Return (x, y) of the center of cell containing provided text 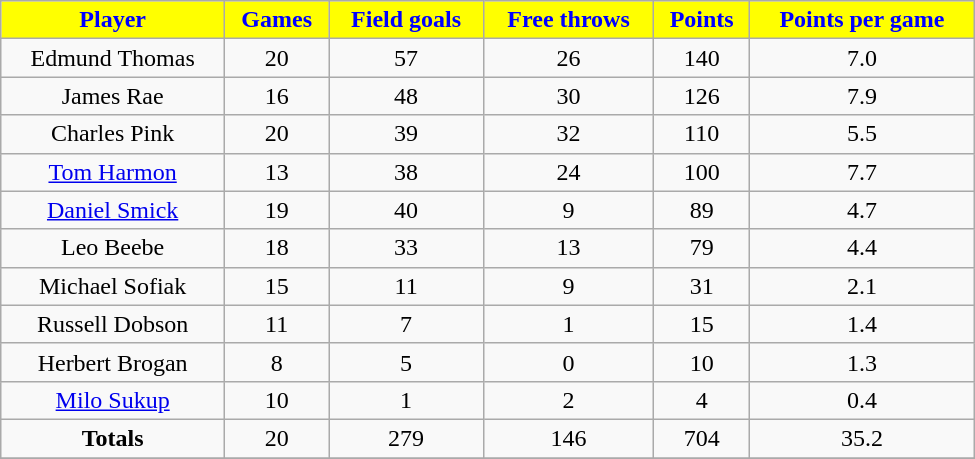
Herbert Brogan (113, 362)
7 (406, 324)
8 (277, 362)
Player (113, 20)
24 (568, 172)
Charles Pink (113, 134)
Tom Harmon (113, 172)
7.0 (862, 58)
Free throws (568, 20)
146 (568, 438)
100 (702, 172)
Russell Dobson (113, 324)
Michael Sofiak (113, 286)
1.3 (862, 362)
19 (277, 210)
16 (277, 96)
Totals (113, 438)
7.9 (862, 96)
57 (406, 58)
Milo Sukup (113, 400)
126 (702, 96)
38 (406, 172)
James Rae (113, 96)
32 (568, 134)
Points per game (862, 20)
Edmund Thomas (113, 58)
Leo Beebe (113, 248)
1.4 (862, 324)
40 (406, 210)
2 (568, 400)
7.7 (862, 172)
110 (702, 134)
4.7 (862, 210)
Points (702, 20)
33 (406, 248)
79 (702, 248)
Daniel Smick (113, 210)
31 (702, 286)
48 (406, 96)
89 (702, 210)
0.4 (862, 400)
4 (702, 400)
140 (702, 58)
0 (568, 362)
30 (568, 96)
5.5 (862, 134)
704 (702, 438)
26 (568, 58)
279 (406, 438)
4.4 (862, 248)
18 (277, 248)
35.2 (862, 438)
39 (406, 134)
5 (406, 362)
Field goals (406, 20)
Games (277, 20)
2.1 (862, 286)
